Determine the [x, y] coordinate at the center of the cell enclosing the given text.  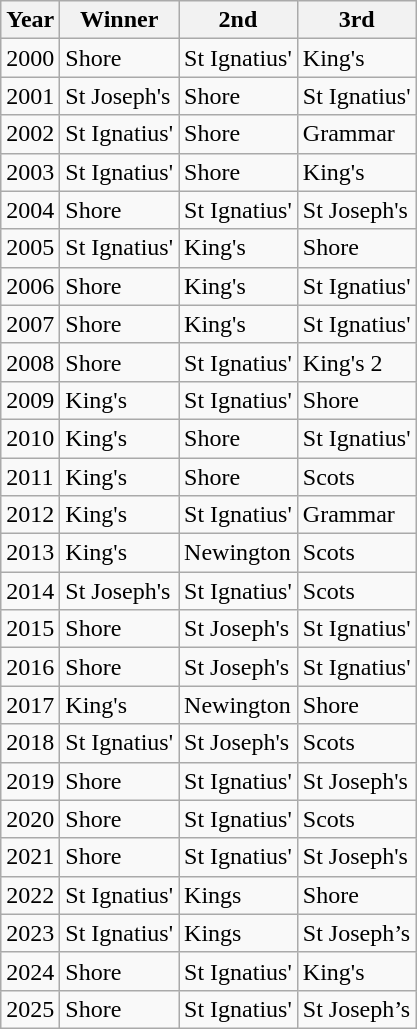
2012 [30, 515]
2008 [30, 362]
2005 [30, 248]
2004 [30, 210]
2001 [30, 96]
2006 [30, 286]
2016 [30, 667]
Year [30, 20]
2014 [30, 591]
Winner [120, 20]
2002 [30, 134]
2020 [30, 819]
King's 2 [356, 362]
2011 [30, 477]
2013 [30, 553]
2009 [30, 400]
2025 [30, 1009]
2023 [30, 933]
2000 [30, 58]
2018 [30, 743]
2019 [30, 781]
2003 [30, 172]
2007 [30, 324]
2022 [30, 895]
2010 [30, 438]
2024 [30, 971]
2nd [238, 20]
2017 [30, 705]
2015 [30, 629]
2021 [30, 857]
3rd [356, 20]
